Return the (x, y) coordinate for the center point of the cell that contains the specified text.  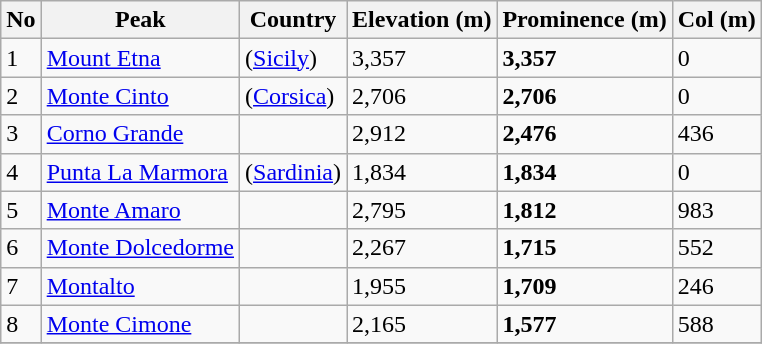
Elevation (m) (422, 20)
4 (21, 172)
552 (716, 248)
1,577 (584, 324)
Corno Grande (140, 134)
Col (m) (716, 20)
3 (21, 134)
Peak (140, 20)
Montalto (140, 286)
2,912 (422, 134)
1,709 (584, 286)
Monte Cimone (140, 324)
2,795 (422, 210)
1,715 (584, 248)
1,812 (584, 210)
983 (716, 210)
1,955 (422, 286)
Mount Etna (140, 58)
Monte Cinto (140, 96)
Prominence (m) (584, 20)
Monte Amaro (140, 210)
1 (21, 58)
2,476 (584, 134)
(Sicily) (294, 58)
(Corsica) (294, 96)
No (21, 20)
2,165 (422, 324)
7 (21, 286)
5 (21, 210)
Monte Dolcedorme (140, 248)
Country (294, 20)
6 (21, 248)
246 (716, 286)
2 (21, 96)
(Sardinia) (294, 172)
2,267 (422, 248)
Punta La Marmora (140, 172)
436 (716, 134)
588 (716, 324)
8 (21, 324)
